Return the (X, Y) coordinate for the center point of the cell that contains the specified text.  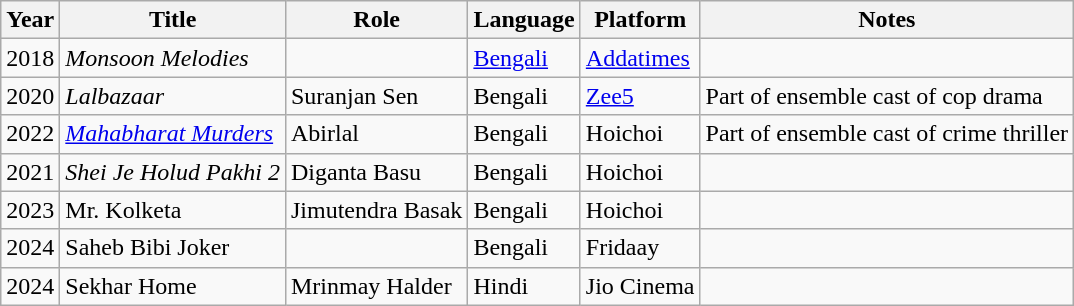
Hindi (524, 286)
Sekhar Home (173, 286)
2018 (30, 58)
Abirlal (376, 134)
Addatimes (640, 58)
Title (173, 20)
Part of ensemble cast of cop drama (887, 96)
2022 (30, 134)
Mr. Kolketa (173, 210)
Lalbazaar (173, 96)
Year (30, 20)
Mrinmay Halder (376, 286)
Jimutendra Basak (376, 210)
Shei Je Holud Pakhi 2 (173, 172)
Platform (640, 20)
2020 (30, 96)
Mahabharat Murders (173, 134)
2021 (30, 172)
Language (524, 20)
Suranjan Sen (376, 96)
2023 (30, 210)
Monsoon Melodies (173, 58)
Part of ensemble cast of crime thriller (887, 134)
Fridaay (640, 248)
Saheb Bibi Joker (173, 248)
Jio Cinema (640, 286)
Diganta Basu (376, 172)
Role (376, 20)
Zee5 (640, 96)
Notes (887, 20)
